From the cell containing the given text, extract its center point as (x, y) coordinate. 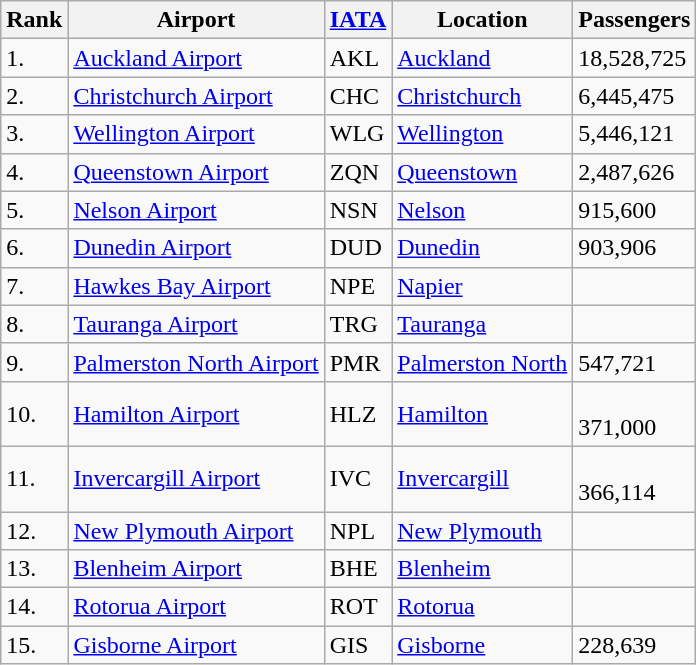
PMR (358, 362)
13. (34, 569)
BHE (358, 569)
8. (34, 324)
9. (34, 362)
CHC (358, 96)
4. (34, 172)
6,445,475 (634, 96)
Nelson Airport (196, 210)
Wellington (482, 134)
903,906 (634, 248)
228,639 (634, 645)
Gisborne (482, 645)
3. (34, 134)
Napier (482, 286)
Blenheim Airport (196, 569)
WLG (358, 134)
1. (34, 58)
12. (34, 531)
6. (34, 248)
5. (34, 210)
547,721 (634, 362)
New Plymouth (482, 531)
Location (482, 20)
7. (34, 286)
Dunedin (482, 248)
915,600 (634, 210)
Tauranga Airport (196, 324)
14. (34, 607)
Dunedin Airport (196, 248)
ROT (358, 607)
Rank (34, 20)
18,528,725 (634, 58)
Queenstown Airport (196, 172)
Christchurch (482, 96)
NPL (358, 531)
Queenstown (482, 172)
Invercargill (482, 478)
Tauranga (482, 324)
TRG (358, 324)
Auckland (482, 58)
Hawkes Bay Airport (196, 286)
15. (34, 645)
IATA (358, 20)
2,487,626 (634, 172)
NSN (358, 210)
Rotorua (482, 607)
IVC (358, 478)
GIS (358, 645)
DUD (358, 248)
Auckland Airport (196, 58)
ZQN (358, 172)
Christchurch Airport (196, 96)
11. (34, 478)
Rotorua Airport (196, 607)
366,114 (634, 478)
Airport (196, 20)
Palmerston North (482, 362)
Hamilton (482, 414)
New Plymouth Airport (196, 531)
Palmerston North Airport (196, 362)
Gisborne Airport (196, 645)
Hamilton Airport (196, 414)
10. (34, 414)
Invercargill Airport (196, 478)
Wellington Airport (196, 134)
AKL (358, 58)
5,446,121 (634, 134)
2. (34, 96)
NPE (358, 286)
Blenheim (482, 569)
Passengers (634, 20)
Nelson (482, 210)
371,000 (634, 414)
HLZ (358, 414)
